Return (x, y) of the center of cell containing provided text 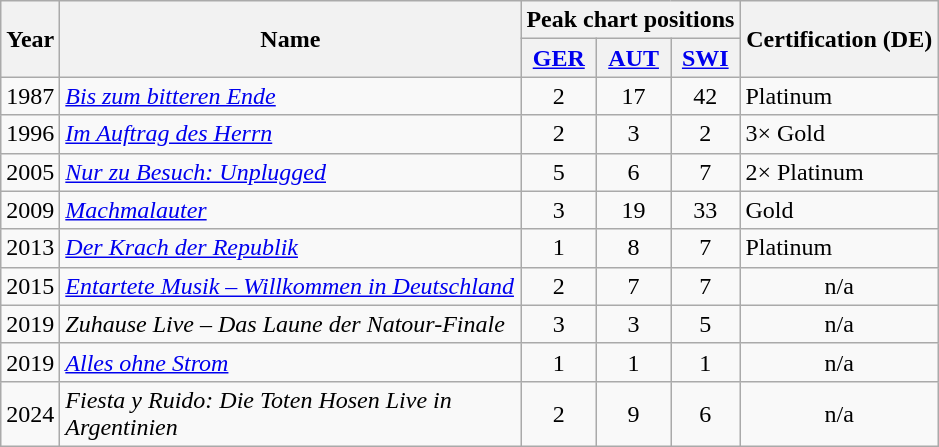
Der Krach der Republik (290, 248)
2005 (30, 172)
Machmalauter (290, 210)
2015 (30, 286)
Bis zum bitteren Ende (290, 96)
Nur zu Besuch: Unplugged (290, 172)
AUT (634, 58)
2× Platinum (840, 172)
GER (559, 58)
SWI (706, 58)
1987 (30, 96)
9 (634, 414)
2024 (30, 414)
17 (634, 96)
Im Auftrag des Herrn (290, 134)
Name (290, 39)
Peak chart positions (630, 20)
Certification (DE) (840, 39)
19 (634, 210)
3× Gold (840, 134)
Year (30, 39)
2009 (30, 210)
Zuhause Live – Das Laune der Natour-Finale (290, 324)
42 (706, 96)
2013 (30, 248)
Entartete Musik – Willkommen in Deutschland (290, 286)
Fiesta y Ruido: Die Toten Hosen Live in Argentinien (290, 414)
Gold (840, 210)
8 (634, 248)
1996 (30, 134)
Alles ohne Strom (290, 362)
33 (706, 210)
